For the text-containing cell, return its midpoint in [X, Y] coordinate format. 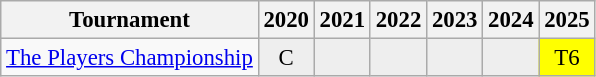
2025 [567, 20]
2021 [342, 20]
The Players Championship [130, 58]
C [286, 58]
2023 [455, 20]
Tournament [130, 20]
T6 [567, 58]
2022 [398, 20]
2024 [511, 20]
2020 [286, 20]
